Locate the cell with the specified text and output its [X, Y] center coordinate. 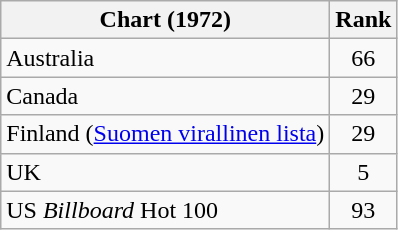
93 [364, 210]
Canada [166, 96]
UK [166, 172]
US Billboard Hot 100 [166, 210]
Rank [364, 20]
66 [364, 58]
Finland (Suomen virallinen lista) [166, 134]
Chart (1972) [166, 20]
5 [364, 172]
Australia [166, 58]
